Scan for the cell matching the given text and deliver its (X, Y) coordinate at center. 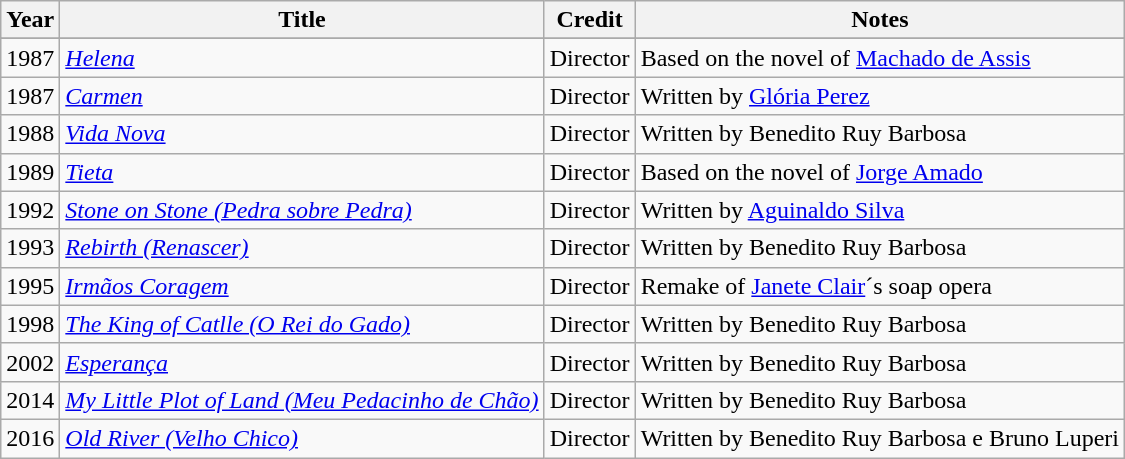
Written by Glória Perez (880, 96)
Old River (Velho Chico) (302, 438)
Stone on Stone (Pedra sobre Pedra) (302, 210)
Remake of Janete Clair´s soap opera (880, 286)
2002 (30, 362)
1998 (30, 324)
2014 (30, 400)
Title (302, 20)
Written by Aguinaldo Silva (880, 210)
1995 (30, 286)
Based on the novel of Jorge Amado (880, 172)
Based on the novel of Machado de Assis (880, 58)
1992 (30, 210)
Carmen (302, 96)
Irmãos Coragem (302, 286)
1993 (30, 248)
Vida Nova (302, 134)
The King of Catlle (O Rei do Gado) (302, 324)
Helena (302, 58)
Rebirth (Renascer) (302, 248)
2016 (30, 438)
Year (30, 20)
Tieta (302, 172)
1989 (30, 172)
Notes (880, 20)
Esperança (302, 362)
1988 (30, 134)
My Little Plot of Land (Meu Pedacinho de Chão) (302, 400)
Written by Benedito Ruy Barbosa e Bruno Luperi (880, 438)
Credit (590, 20)
